Detect which cell encompasses the target text, then output its [x, y] center coordinate. 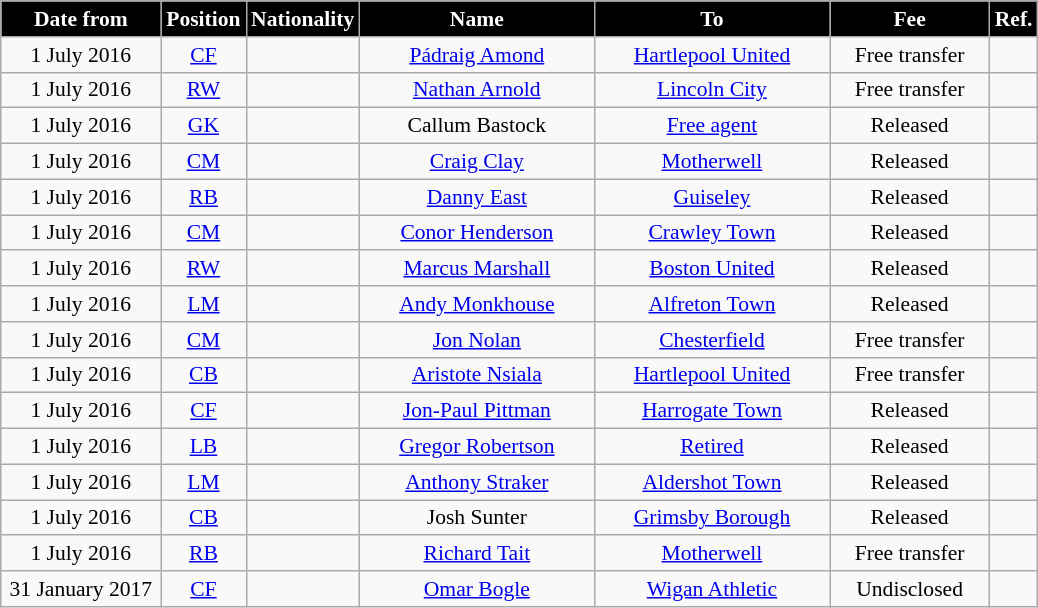
Callum Bastock [476, 126]
GK [204, 126]
Retired [712, 447]
To [712, 19]
Lincoln City [712, 90]
Harrogate Town [712, 411]
Nathan Arnold [476, 90]
Free agent [712, 126]
Jon Nolan [476, 340]
Name [476, 19]
Nationality [302, 19]
Undisclosed [910, 589]
Josh Sunter [476, 518]
Ref. [1014, 19]
Guiseley [712, 197]
Marcus Marshall [476, 269]
Gregor Robertson [476, 447]
Position [204, 19]
Conor Henderson [476, 233]
Grimsby Borough [712, 518]
Craig Clay [476, 162]
Anthony Straker [476, 482]
Wigan Athletic [712, 589]
Boston United [712, 269]
Danny East [476, 197]
Fee [910, 19]
Aristote Nsiala [476, 375]
Richard Tait [476, 554]
Jon-Paul Pittman [476, 411]
Aldershot Town [712, 482]
Alfreton Town [712, 304]
Crawley Town [712, 233]
Chesterfield [712, 340]
31 January 2017 [81, 589]
LB [204, 447]
Pádraig Amond [476, 55]
Omar Bogle [476, 589]
Andy Monkhouse [476, 304]
Date from [81, 19]
